Pinpoint the cell where the given text exists, returning its [x, y] midpoint coordinate. 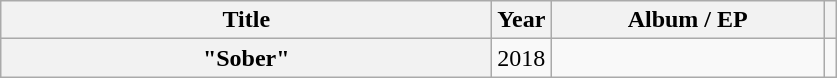
Year [522, 20]
Title [246, 20]
"Sober" [246, 58]
Album / EP [688, 20]
2018 [522, 58]
